From the cell containing the given text, extract its center point as (x, y) coordinate. 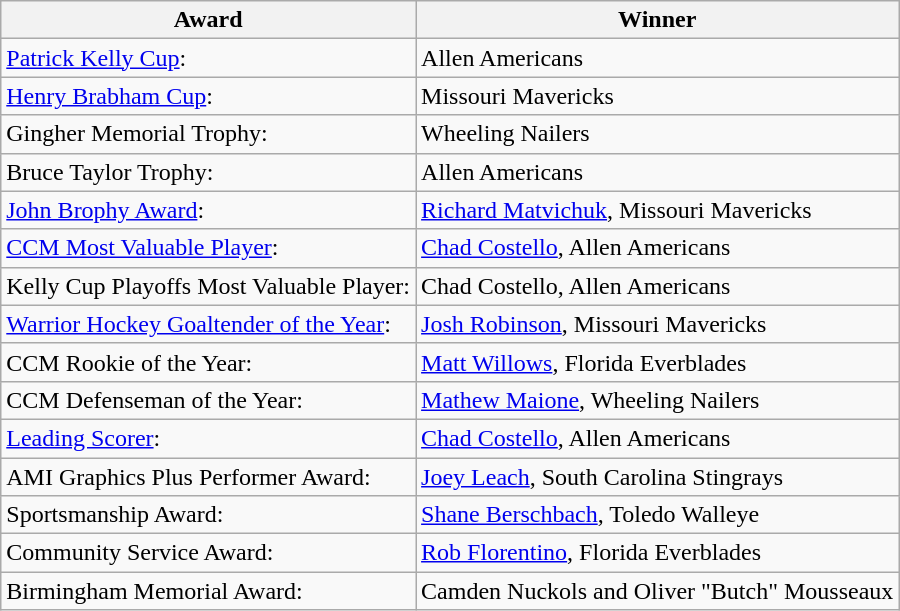
Joey Leach, South Carolina Stingrays (658, 477)
CCM Defenseman of the Year: (208, 400)
John Brophy Award: (208, 210)
Leading Scorer: (208, 438)
CCM Most Valuable Player: (208, 248)
Award (208, 20)
Missouri Mavericks (658, 96)
Matt Willows, Florida Everblades (658, 362)
Birmingham Memorial Award: (208, 591)
Warrior Hockey Goaltender of the Year: (208, 324)
Gingher Memorial Trophy: (208, 134)
AMI Graphics Plus Performer Award: (208, 477)
Kelly Cup Playoffs Most Valuable Player: (208, 286)
Sportsmanship Award: (208, 515)
Henry Brabham Cup: (208, 96)
Camden Nuckols and Oliver "Butch" Mousseaux (658, 591)
Richard Matvichuk, Missouri Mavericks (658, 210)
Shane Berschbach, Toledo Walleye (658, 515)
Bruce Taylor Trophy: (208, 172)
CCM Rookie of the Year: (208, 362)
Rob Florentino, Florida Everblades (658, 553)
Josh Robinson, Missouri Mavericks (658, 324)
Winner (658, 20)
Wheeling Nailers (658, 134)
Community Service Award: (208, 553)
Patrick Kelly Cup: (208, 58)
Mathew Maione, Wheeling Nailers (658, 400)
